Capture the cell that displays the provided text and extract its [x, y] central coordinate. 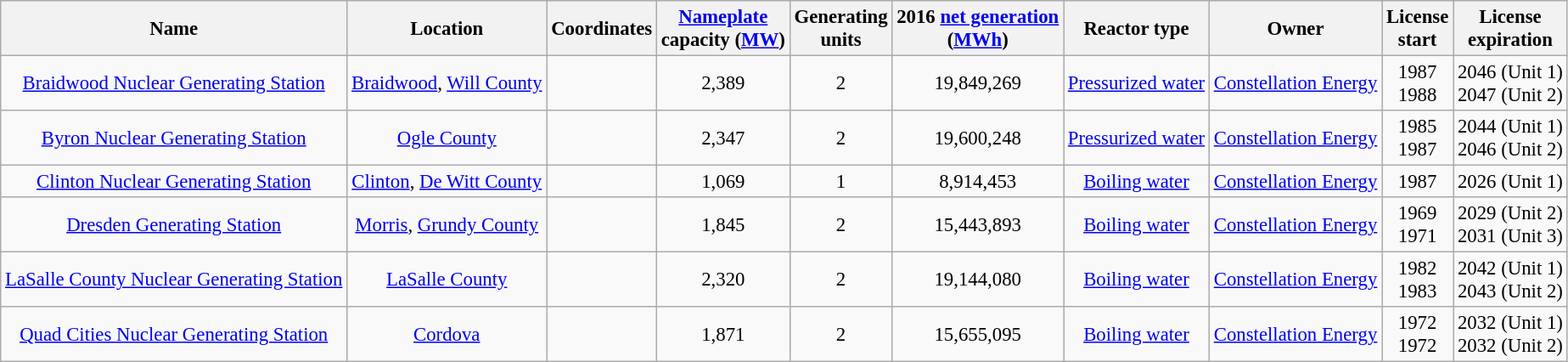
1987 [1418, 182]
Nameplatecapacity (MW) [723, 29]
Byron Nuclear Generating Station [174, 138]
2016 net generation (MWh) [978, 29]
19851987 [1418, 138]
19691971 [1418, 224]
Licenseexpiration [1511, 29]
Generating units [840, 29]
Location [447, 29]
2,320 [723, 280]
Clinton Nuclear Generating Station [174, 182]
Reactor type [1137, 29]
Clinton, De Witt County [447, 182]
Owner [1295, 29]
Name [174, 29]
1,845 [723, 224]
2029 (Unit 2)2031 (Unit 3) [1511, 224]
Ogle County [447, 138]
8,914,453 [978, 182]
1,069 [723, 182]
2,389 [723, 83]
19821983 [1418, 280]
2026 (Unit 1) [1511, 182]
2,347 [723, 138]
19871988 [1418, 83]
2044 (Unit 1)2046 (Unit 2) [1511, 138]
19,600,248 [978, 138]
Braidwood Nuclear Generating Station [174, 83]
Licensestart [1418, 29]
2046 (Unit 1)2047 (Unit 2) [1511, 83]
1 [840, 182]
Coordinates [602, 29]
Braidwood, Will County [447, 83]
2042 (Unit 1)2043 (Unit 2) [1511, 280]
Morris, Grundy County [447, 224]
LaSalle County [447, 280]
LaSalle County Nuclear Generating Station [174, 280]
Dresden Generating Station [174, 224]
19,849,269 [978, 83]
19,144,080 [978, 280]
15,443,893 [978, 224]
